Pinpoint the cell where the given text exists, returning its (X, Y) midpoint coordinate. 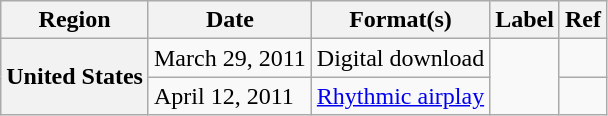
Ref (582, 20)
Format(s) (400, 20)
April 12, 2011 (230, 96)
Region (75, 20)
March 29, 2011 (230, 58)
Label (525, 20)
Date (230, 20)
Digital download (400, 58)
United States (75, 77)
Rhythmic airplay (400, 96)
